Scan for the cell matching the given text and deliver its (x, y) coordinate at center. 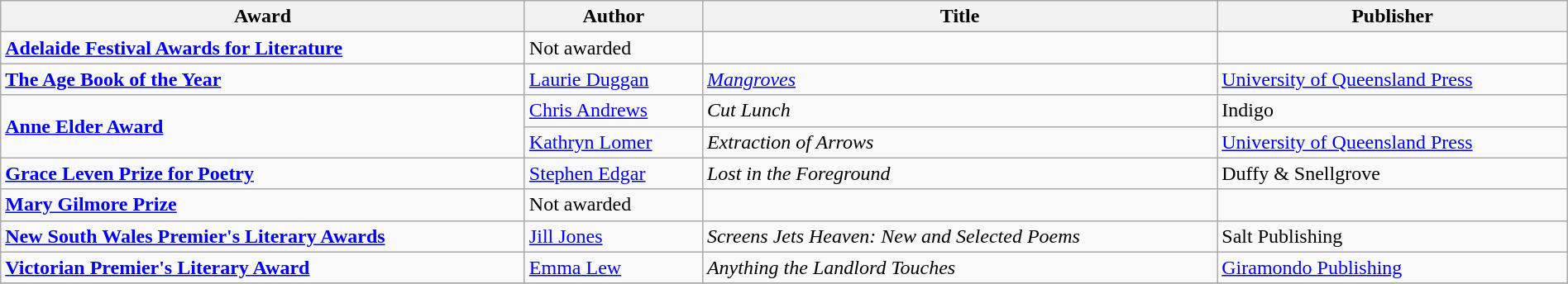
Author (614, 17)
Grace Leven Prize for Poetry (263, 173)
Emma Lew (614, 267)
Screens Jets Heaven: New and Selected Poems (959, 236)
Laurie Duggan (614, 79)
Anne Elder Award (263, 126)
Cut Lunch (959, 111)
Publisher (1393, 17)
Victorian Premier's Literary Award (263, 267)
New South Wales Premier's Literary Awards (263, 236)
Extraction of Arrows (959, 142)
Lost in the Foreground (959, 173)
Salt Publishing (1393, 236)
Jill Jones (614, 236)
Giramondo Publishing (1393, 267)
Chris Andrews (614, 111)
The Age Book of the Year (263, 79)
Title (959, 17)
Award (263, 17)
Mangroves (959, 79)
Duffy & Snellgrove (1393, 173)
Mary Gilmore Prize (263, 205)
Adelaide Festival Awards for Literature (263, 48)
Stephen Edgar (614, 173)
Kathryn Lomer (614, 142)
Indigo (1393, 111)
Anything the Landlord Touches (959, 267)
